Scan for the cell matching the given text and deliver its (x, y) coordinate at center. 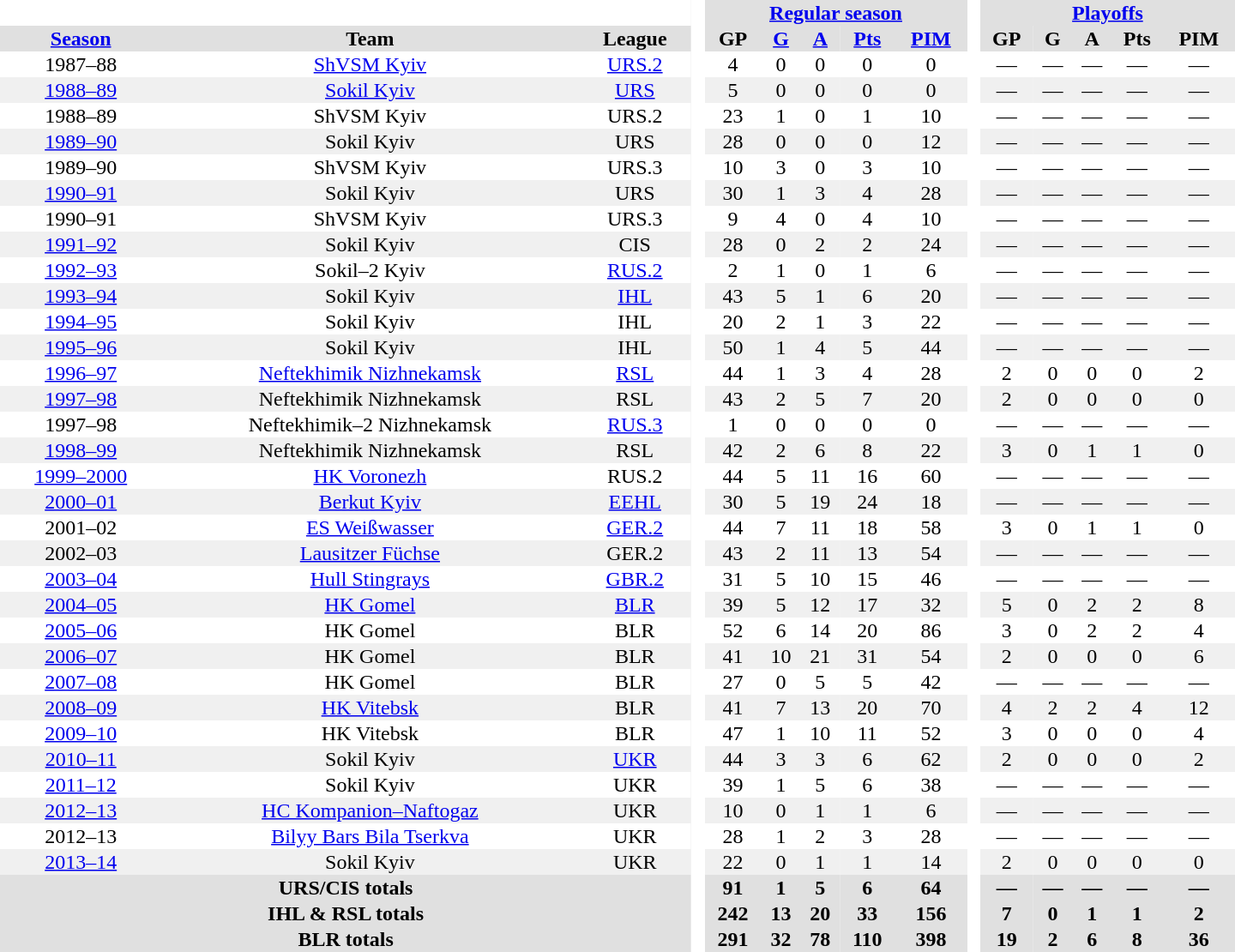
HC Kompanion–Naftogaz (370, 810)
2008–09 (81, 708)
15 (867, 579)
1994–95 (81, 322)
2004–05 (81, 605)
2007–08 (81, 682)
2009–10 (81, 733)
BLR totals (346, 939)
HK Voronezh (370, 476)
62 (931, 759)
1995–96 (81, 347)
78 (820, 939)
21 (820, 656)
RUS.3 (635, 425)
1999–2000 (81, 476)
50 (732, 347)
23 (732, 116)
IHL & RSL totals (346, 913)
Neftekhimik–2 Nizhnekamsk (370, 425)
1992–93 (81, 270)
1991–92 (81, 244)
91 (732, 888)
2013–14 (81, 862)
Season (81, 39)
ES Weißwasser (370, 527)
1987–88 (81, 64)
60 (931, 476)
2002–03 (81, 553)
9 (732, 219)
2003–04 (81, 579)
36 (1199, 939)
58 (931, 527)
17 (867, 605)
1993–94 (81, 296)
Bilyy Bars Bila Tserkva (370, 836)
2010–11 (81, 759)
27 (732, 682)
242 (732, 913)
2006–07 (81, 656)
CIS (635, 244)
Berkut Kyiv (370, 502)
64 (931, 888)
League (635, 39)
Hull Stingrays (370, 579)
398 (931, 939)
2011–12 (81, 785)
Regular season (835, 13)
2001–02 (81, 527)
291 (732, 939)
Sokil–2 Kyiv (370, 270)
47 (732, 733)
16 (867, 476)
2005–06 (81, 630)
156 (931, 913)
33 (867, 913)
URS/CIS totals (346, 888)
1998–99 (81, 450)
86 (931, 630)
70 (931, 708)
Team (370, 39)
110 (867, 939)
38 (931, 785)
EEHL (635, 502)
GBR.2 (635, 579)
46 (931, 579)
Playoffs (1108, 13)
2000–01 (81, 502)
1996–97 (81, 373)
Lausitzer Füchse (370, 553)
